From the cell containing the given text, extract its center point as [X, Y] coordinate. 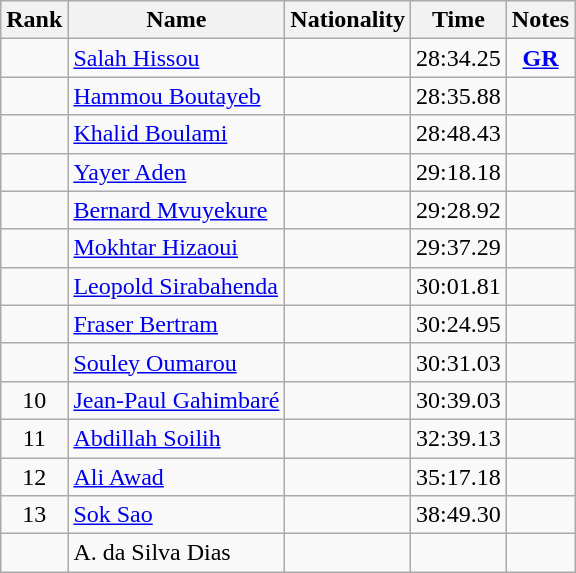
Fraser Bertram [176, 324]
Nationality [348, 20]
Time [459, 20]
30:31.03 [459, 362]
Souley Oumarou [176, 362]
Jean-Paul Gahimbaré [176, 400]
30:01.81 [459, 286]
Leopold Sirabahenda [176, 286]
38:49.30 [459, 515]
32:39.13 [459, 438]
Mokhtar Hizaoui [176, 248]
35:17.18 [459, 477]
Salah Hissou [176, 58]
Khalid Boulami [176, 134]
28:48.43 [459, 134]
30:39.03 [459, 400]
Name [176, 20]
Notes [540, 20]
29:18.18 [459, 172]
29:37.29 [459, 248]
GR [540, 58]
30:24.95 [459, 324]
12 [34, 477]
Yayer Aden [176, 172]
11 [34, 438]
Bernard Mvuyekure [176, 210]
28:35.88 [459, 96]
Abdillah Soilih [176, 438]
A. da Silva Dias [176, 553]
Rank [34, 20]
Ali Awad [176, 477]
Sok Sao [176, 515]
Hammou Boutayeb [176, 96]
28:34.25 [459, 58]
13 [34, 515]
29:28.92 [459, 210]
10 [34, 400]
